Determine the [x, y] coordinate at the center of the cell enclosing the given text.  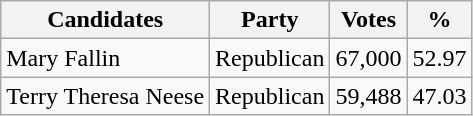
Party [270, 20]
Candidates [106, 20]
Terry Theresa Neese [106, 96]
47.03 [440, 96]
59,488 [368, 96]
% [440, 20]
52.97 [440, 58]
Votes [368, 20]
67,000 [368, 58]
Mary Fallin [106, 58]
